Scan for the cell matching the given text and deliver its [x, y] coordinate at center. 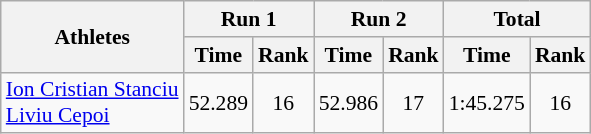
52.289 [218, 102]
Athletes [92, 36]
52.986 [348, 102]
Run 2 [379, 19]
Ion Cristian StanciuLiviu Cepoi [92, 102]
Run 1 [249, 19]
Total [518, 19]
17 [414, 102]
1:45.275 [487, 102]
